Determine the [X, Y] coordinate at the center of the cell enclosing the given text.  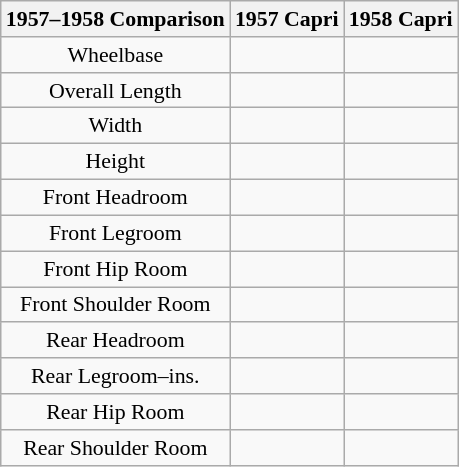
Front Headroom [116, 197]
Front Legroom [116, 233]
Front Shoulder Room [116, 304]
Rear Shoulder Room [116, 447]
1958 Capri [401, 18]
Wheelbase [116, 54]
Overall Length [116, 90]
1957 Capri [287, 18]
Rear Headroom [116, 340]
Rear Hip Room [116, 411]
Front Hip Room [116, 268]
Width [116, 125]
Height [116, 161]
Rear Legroom–ins. [116, 375]
1957–1958 Comparison [116, 18]
